For the text-containing cell, return its midpoint in [x, y] coordinate format. 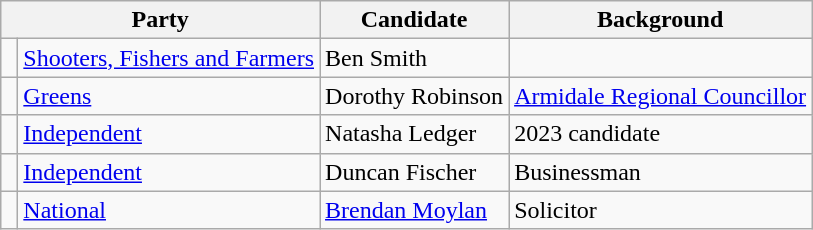
Background [660, 20]
2023 candidate [660, 134]
Natasha Ledger [414, 134]
Brendan Moylan [414, 210]
Party [160, 20]
Ben Smith [414, 58]
Candidate [414, 20]
Armidale Regional Councillor [660, 96]
Dorothy Robinson [414, 96]
Greens [169, 96]
Businessman [660, 172]
National [169, 210]
Solicitor [660, 210]
Duncan Fischer [414, 172]
Shooters, Fishers and Farmers [169, 58]
